Search for the cell housing the specified text and yield its [X, Y] center coordinate. 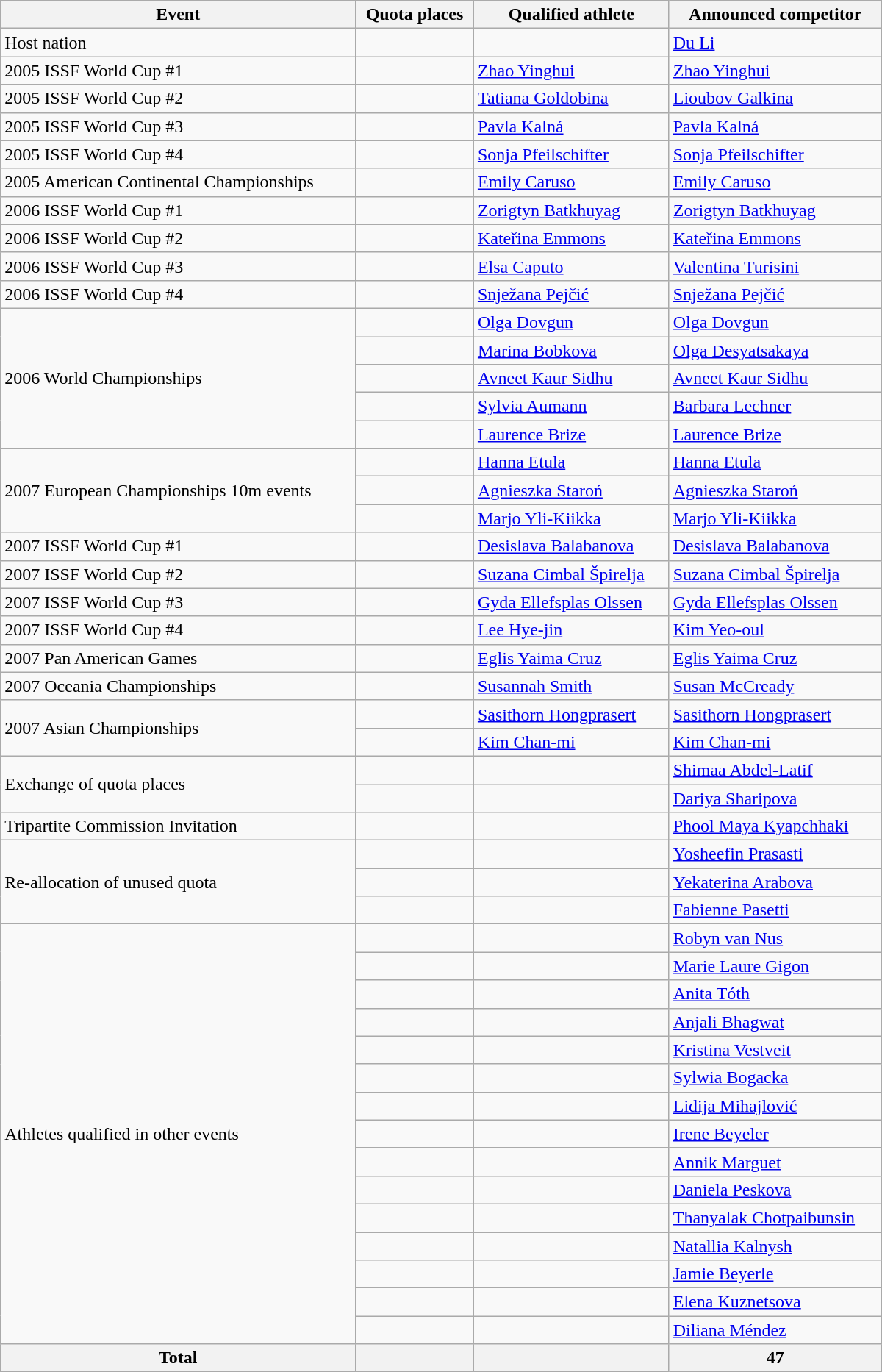
Announced competitor [775, 15]
Yosheefin Prasasti [775, 854]
2006 World Championships [178, 378]
Anita Tóth [775, 994]
Qualified athlete [571, 15]
Lidija Mihajlović [775, 1106]
Natallia Kalnysh [775, 1246]
Thanyalak Chotpaibunsin [775, 1218]
Elsa Caputo [571, 266]
2007 ISSF World Cup #1 [178, 546]
Tatiana Goldobina [571, 99]
Irene Beyeler [775, 1134]
Kim Yeo-oul [775, 630]
2005 ISSF World Cup #2 [178, 99]
Shimaa Abdel-Latif [775, 770]
Daniela Peskova [775, 1190]
Tripartite Commission Invitation [178, 826]
Diliana Méndez [775, 1330]
Annik Marguet [775, 1162]
Phool Maya Kyapchhaki [775, 826]
Jamie Beyerle [775, 1274]
Marie Laure Gigon [775, 966]
Olga Desyatsakaya [775, 351]
Dariya Sharipova [775, 798]
Quota places [415, 15]
Sylwia Bogacka [775, 1078]
Marina Bobkova [571, 351]
2007 ISSF World Cup #3 [178, 602]
2007 ISSF World Cup #2 [178, 574]
Yekaterina Arabova [775, 882]
Sylvia Aumann [571, 407]
Anjali Bhagwat [775, 1022]
2007 Oceania Championships [178, 686]
Susannah Smith [571, 686]
Fabienne Pasetti [775, 910]
Barbara Lechner [775, 407]
Du Li [775, 43]
2007 ISSF World Cup #4 [178, 630]
Elena Kuznetsova [775, 1302]
2006 ISSF World Cup #1 [178, 210]
Susan McCready [775, 686]
Re-allocation of unused quota [178, 882]
Athletes qualified in other events [178, 1134]
2005 ISSF World Cup #1 [178, 71]
Event [178, 15]
Lioubov Galkina [775, 99]
47 [775, 1358]
2005 ISSF World Cup #3 [178, 126]
Robyn van Nus [775, 938]
Exchange of quota places [178, 784]
2005 ISSF World Cup #4 [178, 154]
Kristina Vestveit [775, 1050]
Host nation [178, 43]
2006 ISSF World Cup #4 [178, 294]
2007 European Championships 10m events [178, 490]
Lee Hye-jin [571, 630]
Total [178, 1358]
Valentina Turisini [775, 266]
2007 Pan American Games [178, 658]
2007 Asian Championships [178, 728]
2006 ISSF World Cup #3 [178, 266]
2005 American Continental Championships [178, 182]
2006 ISSF World Cup #2 [178, 238]
